For the text-containing cell, return its midpoint in [x, y] coordinate format. 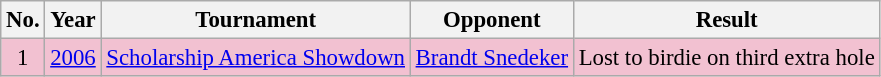
Year [73, 20]
Brandt Snedeker [492, 58]
Scholarship America Showdown [256, 58]
Result [726, 20]
1 [23, 58]
No. [23, 20]
Lost to birdie on third extra hole [726, 58]
Opponent [492, 20]
Tournament [256, 20]
2006 [73, 58]
